Return (x, y) of the center of cell containing provided text 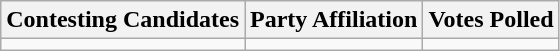
Votes Polled (491, 20)
Party Affiliation (334, 20)
Contesting Candidates (123, 20)
